Pinpoint the cell where the given text exists, returning its [x, y] midpoint coordinate. 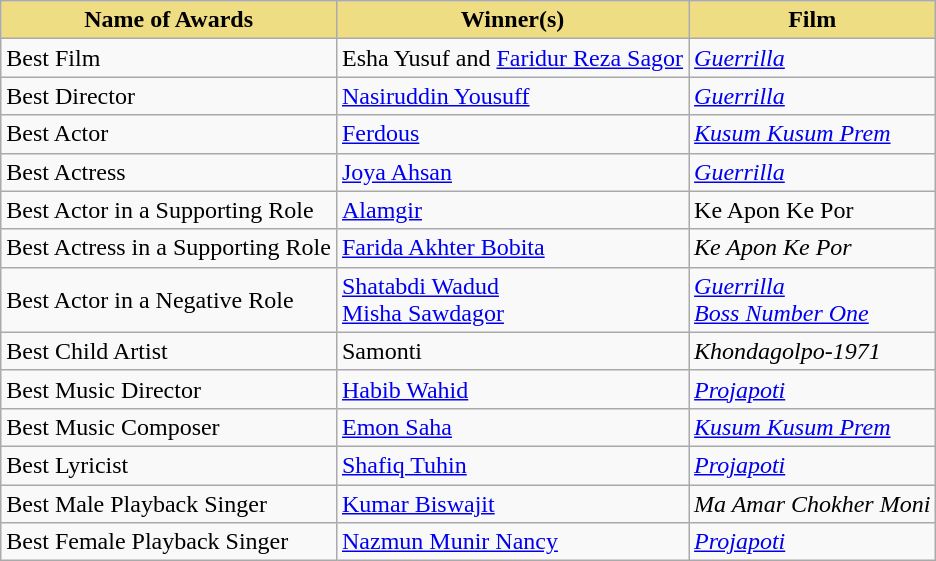
Emon Saha [512, 427]
Ferdous [512, 134]
Best Film [169, 58]
Samonti [512, 351]
Khondagolpo-1971 [812, 351]
Best Actress [169, 172]
Nazmun Munir Nancy [512, 542]
GuerrillaBoss Number One [812, 300]
Shafiq Tuhin [512, 465]
Joya Ahsan [512, 172]
Farida Akhter Bobita [512, 248]
Name of Awards [169, 20]
Best Child Artist [169, 351]
Nasiruddin Yousuff [512, 96]
Best Female Playback Singer [169, 542]
Best Lyricist [169, 465]
Esha Yusuf and Faridur Reza Sagor [512, 58]
Best Actor [169, 134]
Winner(s) [512, 20]
Film [812, 20]
Best Music Director [169, 389]
Best Actress in a Supporting Role [169, 248]
Shatabdi WadudMisha Sawdagor [512, 300]
Best Director [169, 96]
Best Actor in a Supporting Role [169, 210]
Habib Wahid [512, 389]
Kumar Biswajit [512, 503]
Best Male Playback Singer [169, 503]
Ma Amar Chokher Moni [812, 503]
Alamgir [512, 210]
Best Music Composer [169, 427]
Best Actor in a Negative Role [169, 300]
